Scan for the cell matching the given text and deliver its [X, Y] coordinate at center. 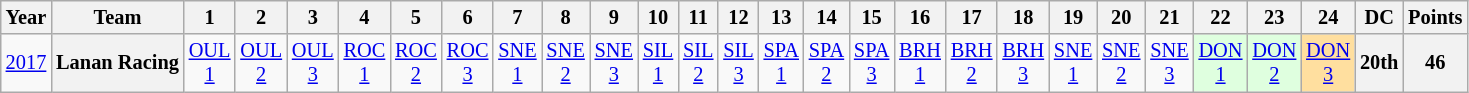
7 [517, 17]
OUL3 [313, 63]
SPA1 [782, 63]
SPA2 [826, 63]
5 [416, 17]
9 [614, 17]
BRH3 [1023, 63]
18 [1023, 17]
20th [1379, 63]
15 [872, 17]
DON2 [1274, 63]
SIL3 [738, 63]
23 [1274, 17]
4 [365, 17]
SPA3 [872, 63]
8 [566, 17]
2 [261, 17]
OUL1 [210, 63]
OUL2 [261, 63]
17 [972, 17]
SIL2 [698, 63]
Year [26, 17]
2017 [26, 63]
BRH2 [972, 63]
ROC2 [416, 63]
DC [1379, 17]
13 [782, 17]
20 [1121, 17]
6 [468, 17]
Team [118, 17]
46 [1435, 63]
1 [210, 17]
ROC1 [365, 63]
ROC3 [468, 63]
3 [313, 17]
24 [1328, 17]
10 [658, 17]
19 [1073, 17]
11 [698, 17]
16 [920, 17]
BRH1 [920, 63]
DON1 [1221, 63]
12 [738, 17]
21 [1169, 17]
SIL1 [658, 63]
DON3 [1328, 63]
14 [826, 17]
Lanan Racing [118, 63]
22 [1221, 17]
Points [1435, 17]
